Determine the (x, y) coordinate at the center of the cell enclosing the given text.  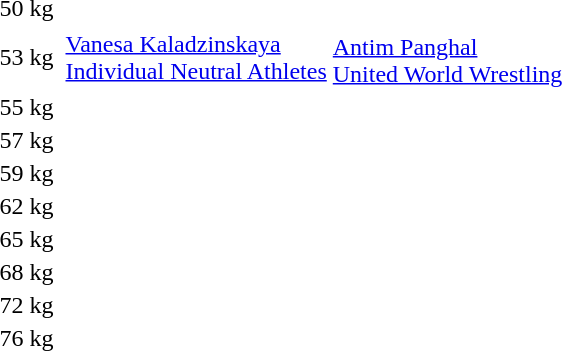
Vanesa Kaladzinskaya Individual Neutral Athletes (196, 58)
